Output the (X, Y) coordinate of the center of the cell containing the given text.  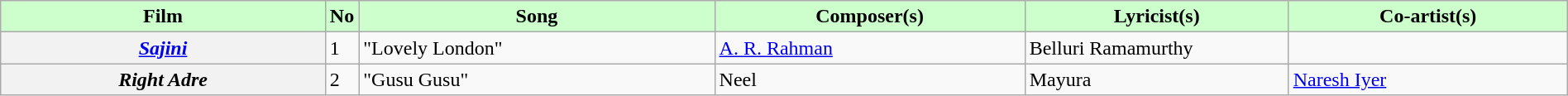
Mayura (1156, 79)
Sajini (164, 48)
Neel (870, 79)
Composer(s) (870, 17)
Co-artist(s) (1427, 17)
Song (537, 17)
No (342, 17)
Right Adre (164, 79)
Film (164, 17)
Naresh Iyer (1427, 79)
Belluri Ramamurthy (1156, 48)
1 (342, 48)
A. R. Rahman (870, 48)
"Gusu Gusu" (537, 79)
Lyricist(s) (1156, 17)
"Lovely London" (537, 48)
2 (342, 79)
